Determine the (X, Y) coordinate at the center of the cell enclosing the given text.  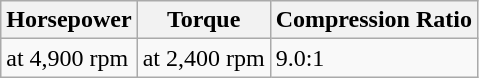
at 2,400 rpm (204, 58)
Torque (204, 20)
at 4,900 rpm (69, 58)
9.0:1 (374, 58)
Compression Ratio (374, 20)
Horsepower (69, 20)
